Find where the given text appears and provide that cell's center as (x, y) coordinate. 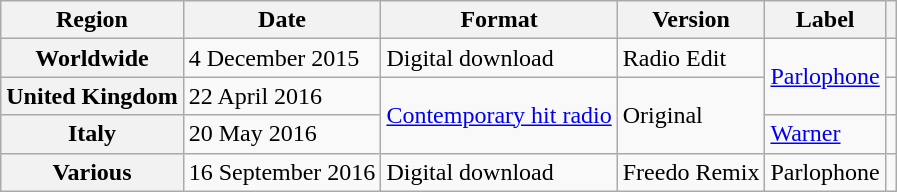
Original (691, 115)
Warner (825, 134)
16 September 2016 (282, 172)
Version (691, 20)
Italy (92, 134)
20 May 2016 (282, 134)
Format (499, 20)
Date (282, 20)
United Kingdom (92, 96)
Region (92, 20)
Label (825, 20)
Freedo Remix (691, 172)
Worldwide (92, 58)
4 December 2015 (282, 58)
Contemporary hit radio (499, 115)
Radio Edit (691, 58)
22 April 2016 (282, 96)
Various (92, 172)
